For the text-containing cell, return its midpoint in [X, Y] coordinate format. 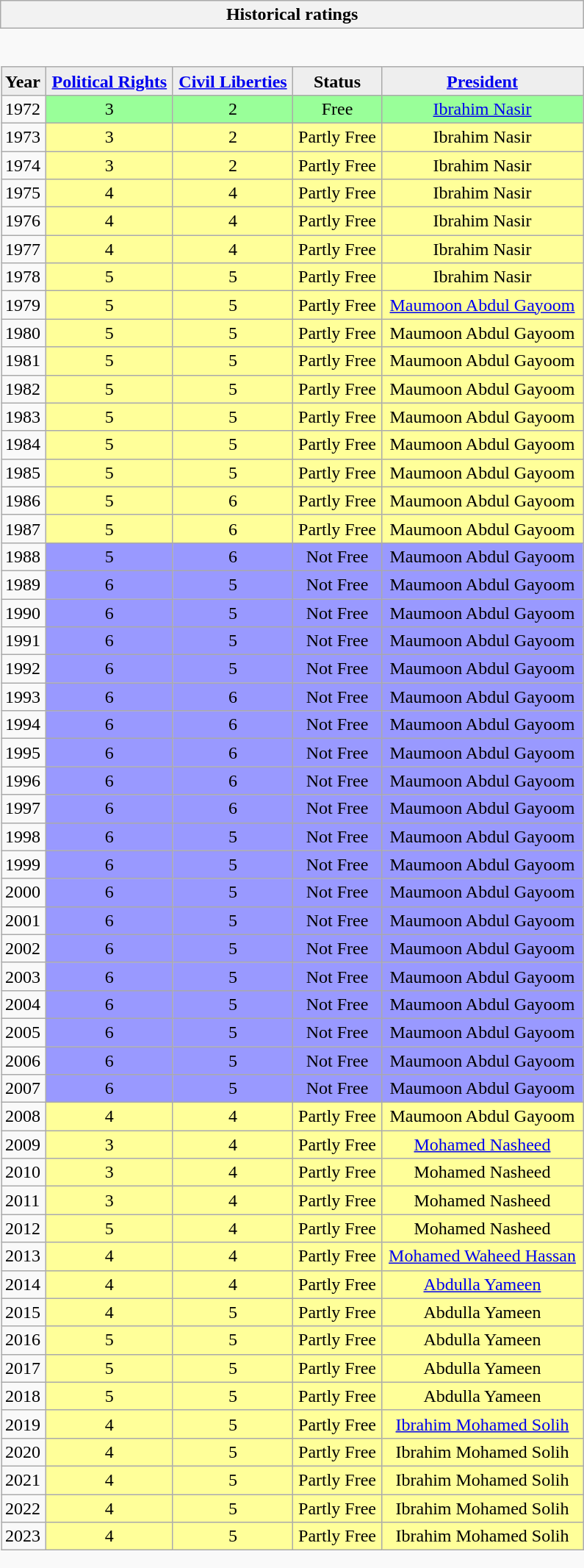
1986 [24, 501]
1984 [24, 445]
Historical ratings [292, 15]
1988 [24, 556]
1993 [24, 697]
Free [338, 109]
2010 [24, 1173]
1995 [24, 753]
1974 [24, 165]
1976 [24, 221]
2013 [24, 1256]
1973 [24, 137]
1987 [24, 529]
2020 [24, 1452]
2001 [24, 920]
2006 [24, 1061]
2016 [24, 1340]
1991 [24, 641]
1978 [24, 277]
2017 [24, 1368]
2015 [24, 1312]
2023 [24, 1536]
1979 [24, 305]
2021 [24, 1480]
Civil Liberties [232, 81]
2004 [24, 1004]
2003 [24, 976]
2022 [24, 1508]
2011 [24, 1200]
Status [338, 81]
Year [24, 81]
1972 [24, 109]
1983 [24, 417]
1981 [24, 361]
2014 [24, 1284]
1980 [24, 333]
1992 [24, 669]
2012 [24, 1228]
2008 [24, 1117]
2009 [24, 1145]
1975 [24, 193]
2005 [24, 1032]
1989 [24, 584]
2000 [24, 892]
2007 [24, 1089]
Mohamed Waheed Hassan [482, 1256]
1997 [24, 809]
1990 [24, 612]
1982 [24, 389]
1999 [24, 864]
1977 [24, 249]
Political Rights [109, 81]
1985 [24, 473]
1996 [24, 781]
2018 [24, 1396]
1998 [24, 837]
2002 [24, 948]
1994 [24, 725]
2019 [24, 1424]
President [482, 81]
